Output the [x, y] coordinate of the center of the cell containing the given text.  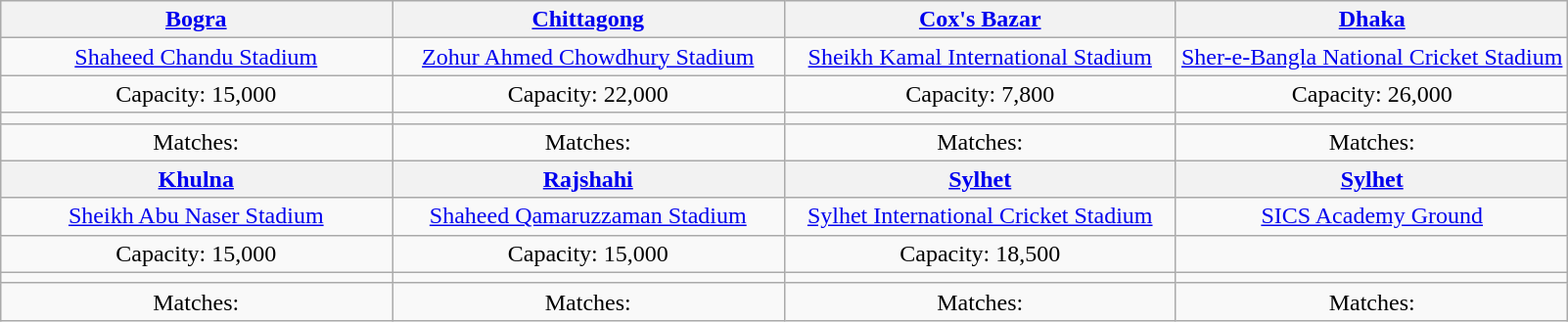
Sheikh Abu Naser Stadium [196, 216]
Sher-e-Bangla National Cricket Stadium [1371, 57]
Chittagong [588, 20]
Bogra [196, 20]
Capacity: 22,000 [588, 94]
Cox's Bazar [980, 20]
SICS Academy Ground [1371, 216]
Shaheed Qamaruzzaman Stadium [588, 216]
Zohur Ahmed Chowdhury Stadium [588, 57]
Capacity: 26,000 [1371, 94]
Rajshahi [588, 179]
Dhaka [1371, 20]
Sylhet International Cricket Stadium [980, 216]
Capacity: 18,500 [980, 253]
Sheikh Kamal International Stadium [980, 57]
Capacity: 7,800 [980, 94]
Khulna [196, 179]
Shaheed Chandu Stadium [196, 57]
